Scan for the cell matching the given text and deliver its [X, Y] coordinate at center. 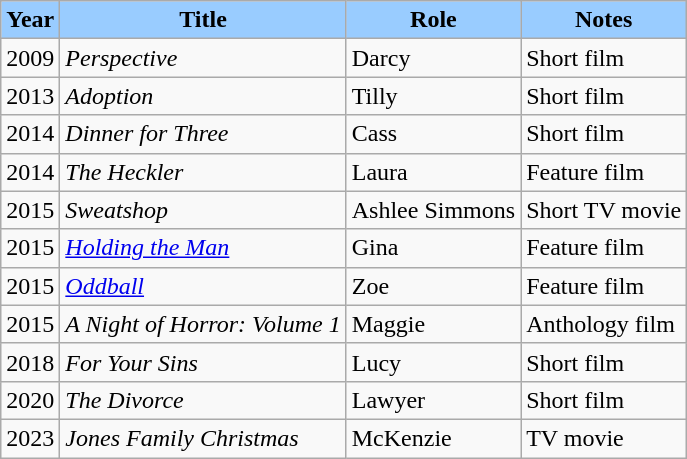
Adoption [203, 96]
McKenzie [433, 438]
2023 [30, 438]
Tilly [433, 96]
Holding the Man [203, 248]
Dinner for Three [203, 134]
Lucy [433, 362]
Notes [604, 20]
2020 [30, 400]
Sweatshop [203, 210]
The Heckler [203, 172]
2018 [30, 362]
Title [203, 20]
Maggie [433, 324]
2013 [30, 96]
Oddball [203, 286]
2009 [30, 58]
Darcy [433, 58]
For Your Sins [203, 362]
Anthology film [604, 324]
Zoe [433, 286]
Year [30, 20]
Cass [433, 134]
Role [433, 20]
Lawyer [433, 400]
TV movie [604, 438]
Perspective [203, 58]
Ashlee Simmons [433, 210]
Short TV movie [604, 210]
A Night of Horror: Volume 1 [203, 324]
The Divorce [203, 400]
Laura [433, 172]
Jones Family Christmas [203, 438]
Gina [433, 248]
